Capture the cell that displays the provided text and extract its [x, y] central coordinate. 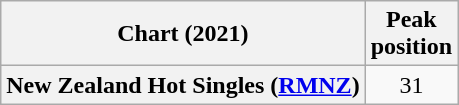
Peakposition [411, 34]
Chart (2021) [183, 34]
New Zealand Hot Singles (RMNZ) [183, 85]
31 [411, 85]
